Search for the cell housing the specified text and yield its [x, y] center coordinate. 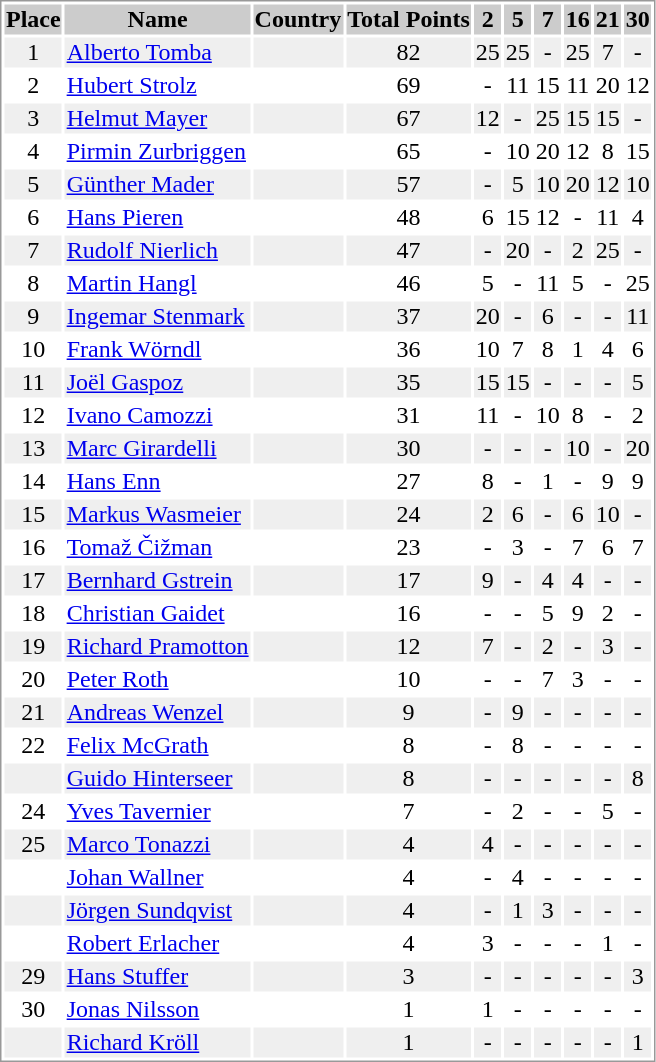
69 [408, 85]
Frank Wörndl [158, 349]
Alberto Tomba [158, 53]
36 [408, 349]
46 [408, 283]
13 [33, 449]
Joël Gaspoz [158, 383]
Johan Wallner [158, 877]
Hans Enn [158, 481]
Hubert Strolz [158, 85]
14 [33, 481]
Peter Roth [158, 679]
Marco Tonazzi [158, 845]
Name [158, 19]
23 [408, 547]
Felix McGrath [158, 745]
Pirmin Zurbriggen [158, 151]
Martin Hangl [158, 283]
35 [408, 383]
Jonas Nilsson [158, 1009]
Markus Wasmeier [158, 515]
37 [408, 317]
Country [298, 19]
65 [408, 151]
Günther Mader [158, 185]
Guido Hinterseer [158, 779]
Richard Pramotton [158, 647]
Andreas Wenzel [158, 713]
31 [408, 415]
Marc Girardelli [158, 449]
Hans Pieren [158, 217]
57 [408, 185]
Robert Erlacher [158, 943]
48 [408, 217]
Ivano Camozzi [158, 415]
Ingemar Stenmark [158, 317]
22 [33, 745]
Richard Kröll [158, 1043]
Christian Gaidet [158, 613]
Place [33, 19]
Helmut Mayer [158, 119]
27 [408, 481]
Tomaž Čižman [158, 547]
47 [408, 251]
18 [33, 613]
Rudolf Nierlich [158, 251]
67 [408, 119]
Total Points [408, 19]
29 [33, 977]
Jörgen Sundqvist [158, 911]
Bernhard Gstrein [158, 581]
Yves Tavernier [158, 811]
Hans Stuffer [158, 977]
19 [33, 647]
82 [408, 53]
